Return the [x, y] coordinate for the center point of the cell that contains the specified text.  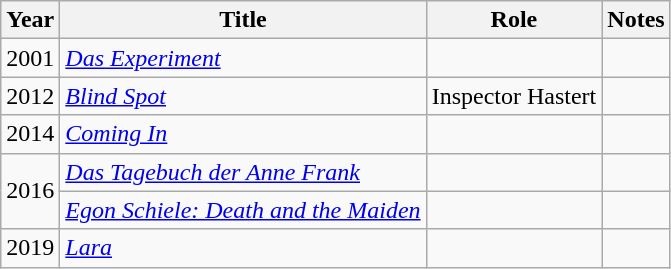
Year [30, 20]
Blind Spot [243, 96]
Role [514, 20]
2019 [30, 248]
2014 [30, 134]
Coming In [243, 134]
Das Experiment [243, 58]
Notes [636, 20]
Egon Schiele: Death and the Maiden [243, 210]
Inspector Hastert [514, 96]
2016 [30, 191]
Title [243, 20]
Das Tagebuch der Anne Frank [243, 172]
Lara [243, 248]
2012 [30, 96]
2001 [30, 58]
